Return [x, y] of the center of cell containing provided text 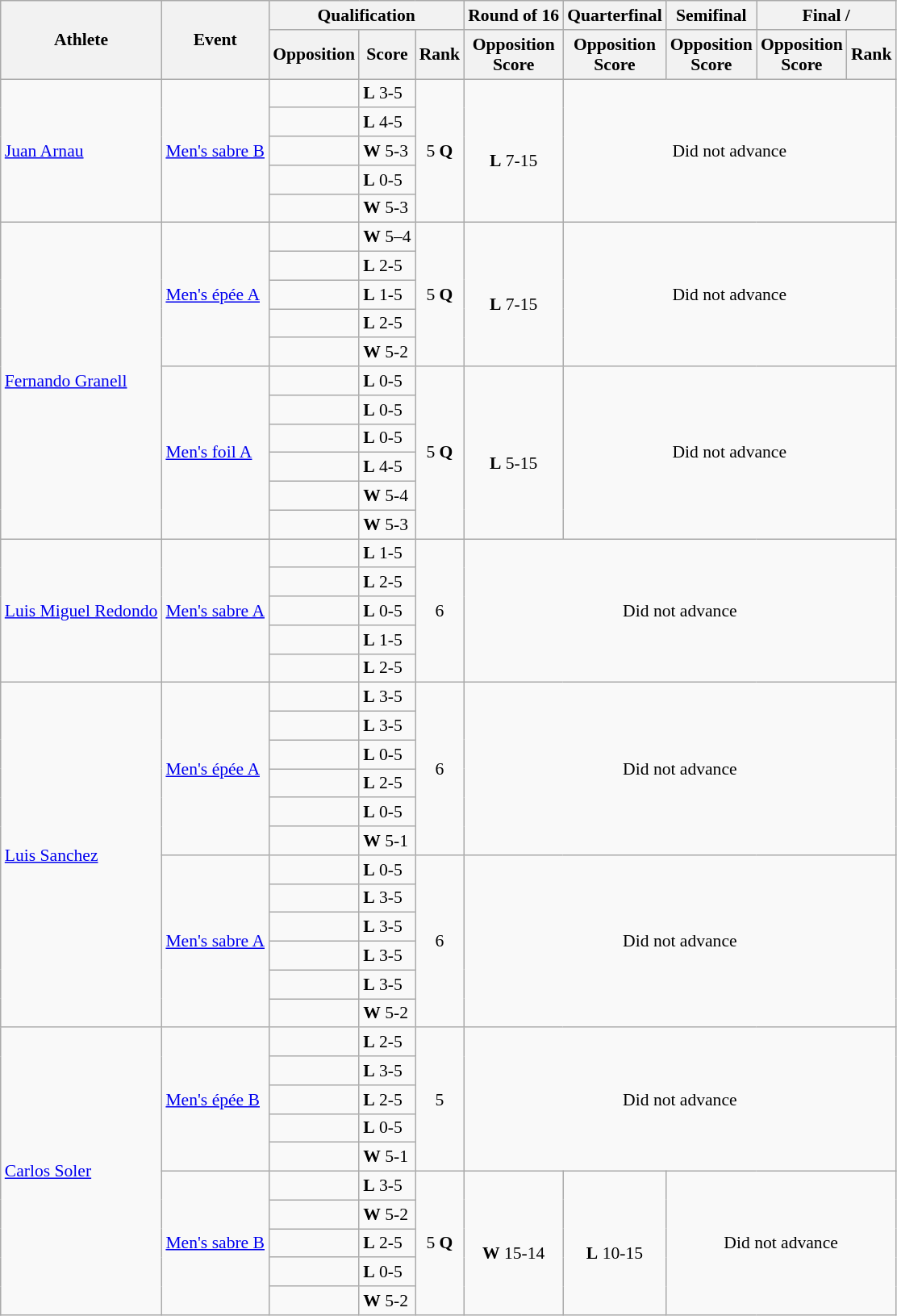
Final / [826, 15]
Men's épée B [215, 1100]
Semifinal [711, 15]
Fernando Granell [81, 381]
Opposition [314, 55]
L 10-15 [615, 1243]
Men's foil A [215, 453]
Luis Sanchez [81, 855]
W 5-4 [387, 496]
Luis Miguel Redondo [81, 611]
Score [387, 55]
Carlos Soler [81, 1172]
Round of 16 [513, 15]
W 15-14 [513, 1243]
L 5-15 [513, 453]
5 [440, 1100]
Qualification [366, 15]
Athlete [81, 40]
Event [215, 40]
W 5–4 [387, 237]
Quarterfinal [615, 15]
Juan Arnau [81, 151]
